Provide the (X, Y) coordinate of the cell's center where the given text is located.  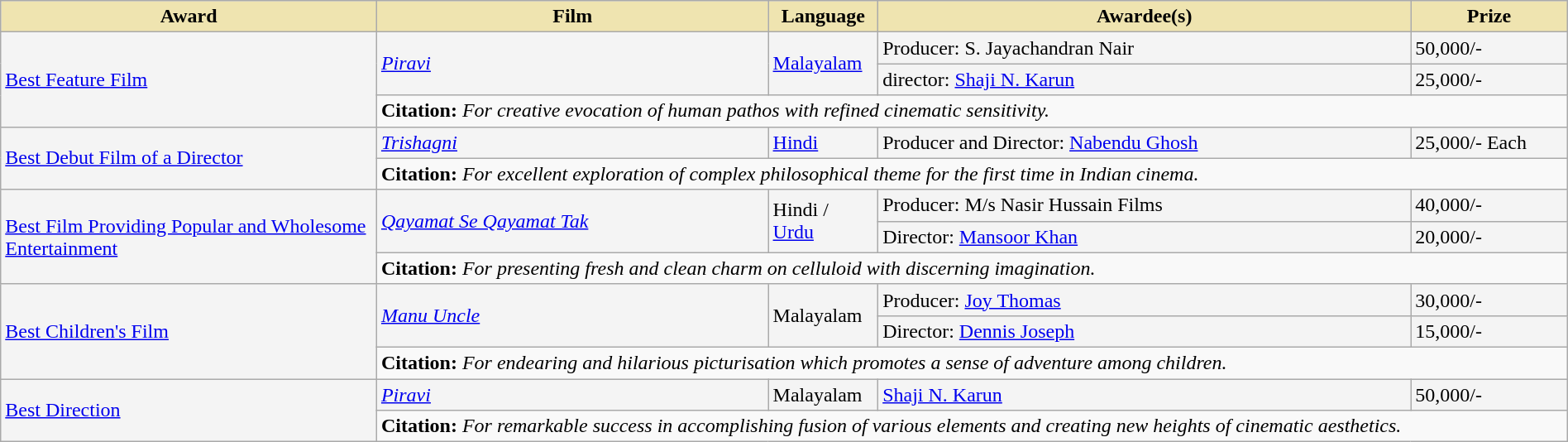
director: Shaji N. Karun (1145, 79)
Citation: For excellent exploration of complex philosophical theme for the first time in Indian cinema. (972, 174)
Citation: For presenting fresh and clean charm on celluloid with discerning imagination. (972, 268)
Director: Mansoor Khan (1145, 237)
Awardee(s) (1145, 17)
Best Feature Film (189, 79)
Award (189, 17)
25,000/- Each (1489, 142)
Manu Uncle (572, 315)
Producer: Joy Thomas (1145, 300)
Citation: For remarkable success in accomplishing fusion of various elements and creating new heights of cinematic aesthetics. (972, 426)
30,000/- (1489, 300)
Shaji N. Karun (1145, 395)
Director: Dennis Joseph (1145, 331)
Producer and Director: Nabendu Ghosh (1145, 142)
Qayamat Se Qayamat Tak (572, 221)
Citation: For endearing and hilarious picturisation which promotes a sense of adventure among children. (972, 363)
Prize (1489, 17)
20,000/- (1489, 237)
Best Children's Film (189, 331)
Best Debut Film of a Director (189, 158)
15,000/- (1489, 331)
Producer: S. Jayachandran Nair (1145, 48)
Best Direction (189, 411)
Film (572, 17)
Language (824, 17)
40,000/- (1489, 205)
Trishagni (572, 142)
Producer: M/s Nasir Hussain Films (1145, 205)
25,000/- (1489, 79)
Best Film Providing Popular and Wholesome Entertainment (189, 237)
Hindi / Urdu (824, 221)
Hindi (824, 142)
Citation: For creative evocation of human pathos with refined cinematic sensitivity. (972, 111)
